Search for the cell housing the specified text and yield its [X, Y] center coordinate. 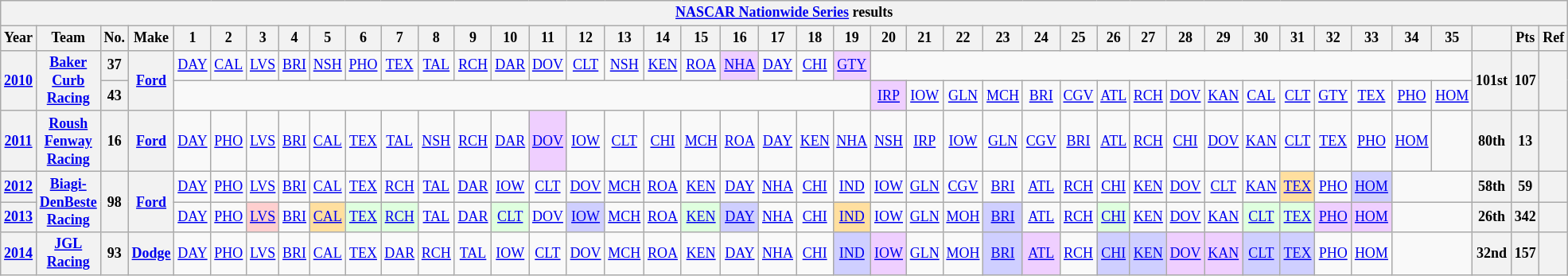
20 [889, 38]
Make [151, 38]
6 [363, 38]
34 [1411, 38]
2014 [19, 254]
26th [1492, 217]
17 [778, 38]
157 [1525, 254]
93 [115, 254]
2010 [19, 80]
2012 [19, 186]
32 [1333, 38]
33 [1372, 38]
12 [586, 38]
29 [1224, 38]
27 [1148, 38]
80th [1492, 141]
15 [701, 38]
14 [663, 38]
Year [19, 38]
3 [263, 38]
32nd [1492, 254]
28 [1185, 38]
11 [548, 38]
Pts [1525, 38]
24 [1041, 38]
Team [68, 38]
Roush Fenway Racing [68, 141]
JGL Racing [68, 254]
Biagi-DenBeste Racing [68, 201]
19 [852, 38]
31 [1298, 38]
58th [1492, 186]
342 [1525, 217]
4 [294, 38]
2 [229, 38]
Ref [1554, 38]
2013 [19, 217]
21 [924, 38]
1 [193, 38]
Dodge [151, 254]
10 [511, 38]
5 [328, 38]
8 [436, 38]
101st [1492, 80]
37 [115, 65]
9 [473, 38]
26 [1114, 38]
25 [1079, 38]
22 [963, 38]
30 [1262, 38]
35 [1453, 38]
98 [115, 201]
59 [1525, 186]
43 [115, 95]
23 [1003, 38]
2011 [19, 141]
Baker Curb Racing [68, 80]
NASCAR Nationwide Series results [784, 13]
No. [115, 38]
107 [1525, 80]
18 [815, 38]
7 [399, 38]
